Output the (x, y) coordinate of the center of the cell containing the given text.  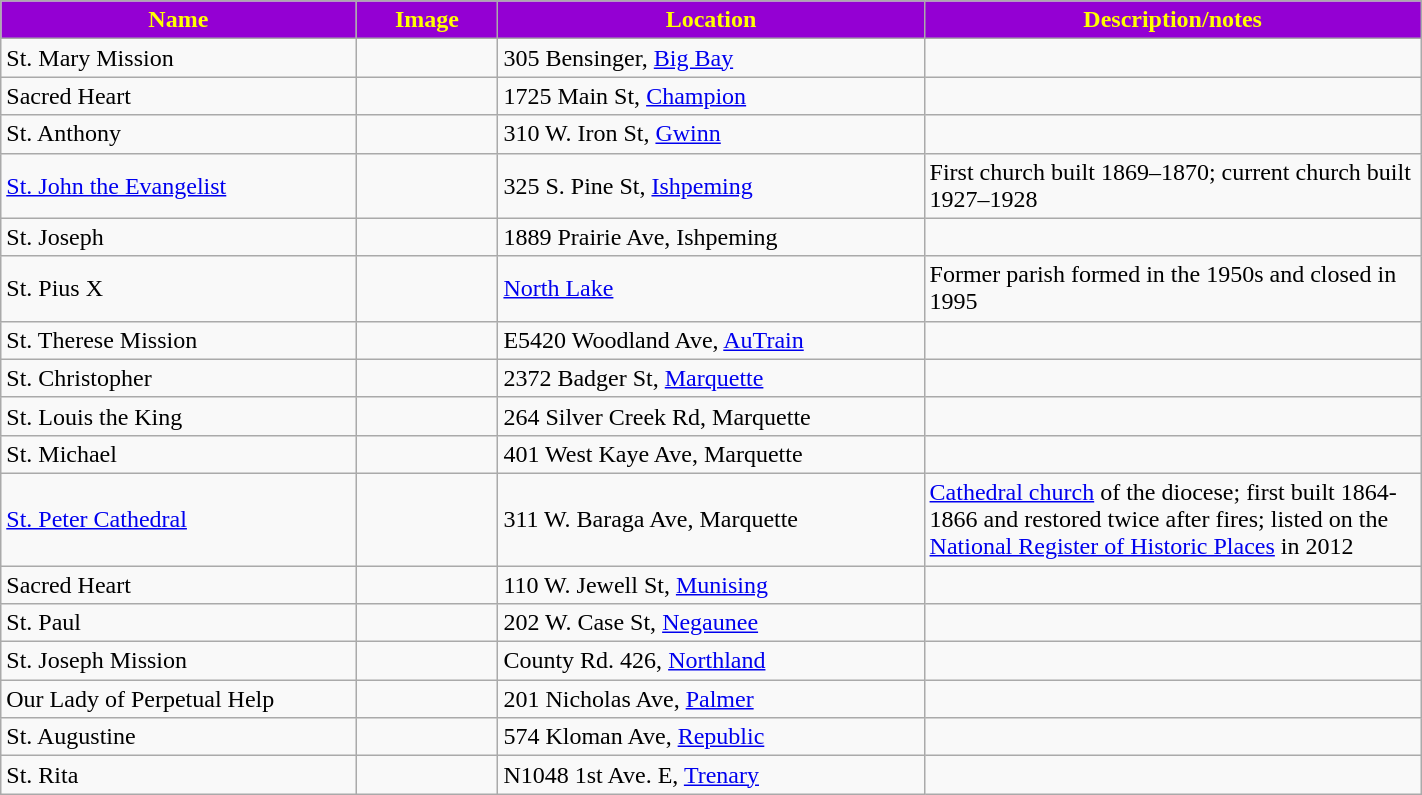
Location (711, 20)
St. Therese Mission (178, 340)
St. Augustine (178, 737)
1725 Main St, Champion (711, 96)
Our Lady of Perpetual Help (178, 699)
First church built 1869–1870; current church built 1927–1928 (1172, 186)
Cathedral church of the diocese; first built 1864-1866 and restored twice after fires; listed on the National Register of Historic Places in 2012 (1172, 519)
310 W. Iron St, Gwinn (711, 134)
Image (427, 20)
County Rd. 426, Northland (711, 661)
St. Christopher (178, 378)
325 S. Pine St, Ishpeming (711, 186)
North Lake (711, 288)
St. Mary Mission (178, 58)
St. Joseph Mission (178, 661)
264 Silver Creek Rd, Marquette (711, 416)
Former parish formed in the 1950s and closed in 1995 (1172, 288)
202 W. Case St, Negaunee (711, 623)
305 Bensinger, Big Bay (711, 58)
St. Peter Cathedral (178, 519)
St. Michael (178, 454)
2372 Badger St, Marquette (711, 378)
E5420 Woodland Ave, AuTrain (711, 340)
401 West Kaye Ave, Marquette (711, 454)
St. Paul (178, 623)
Description/notes (1172, 20)
311 W. Baraga Ave, Marquette (711, 519)
Name (178, 20)
St. Joseph (178, 237)
574 Kloman Ave, Republic (711, 737)
110 W. Jewell St, Munising (711, 585)
St. Rita (178, 775)
St. Pius X (178, 288)
1889 Prairie Ave, Ishpeming (711, 237)
St. Anthony (178, 134)
201 Nicholas Ave, Palmer (711, 699)
St. John the Evangelist (178, 186)
N1048 1st Ave. E, Trenary (711, 775)
St. Louis the King (178, 416)
